Determine the [x, y] coordinate at the center of the cell enclosing the given text.  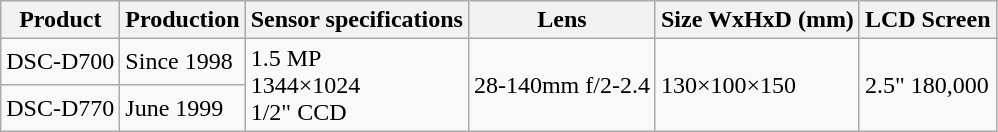
Product [60, 20]
Sensor specifications [356, 20]
1.5 MP1344×1024 1/2" CCD [356, 85]
2.5" 180,000 [928, 85]
DSC-D700 [60, 62]
Production [182, 20]
DSC-D770 [60, 108]
Since 1998 [182, 62]
June 1999 [182, 108]
LCD Screen [928, 20]
130×100×150 [757, 85]
28-140mm f/2-2.4 [562, 85]
Size WxHxD (mm) [757, 20]
Lens [562, 20]
